Provide the [x, y] coordinate of the cell's center where the given text is located.  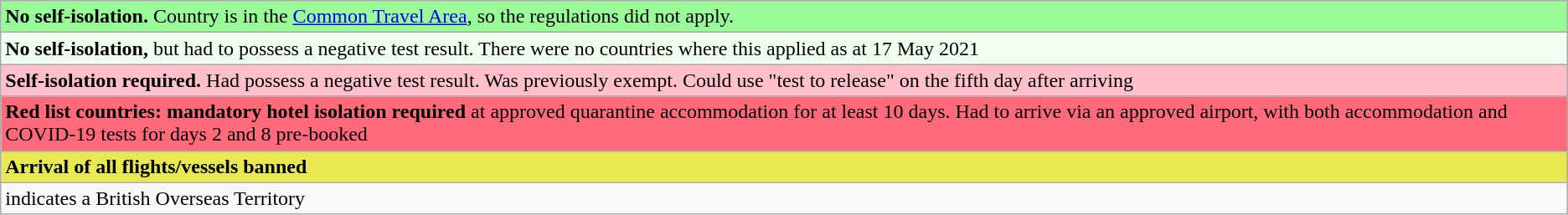
indicates a British Overseas Territory [784, 198]
Arrival of all flights/vessels banned [784, 166]
No self-isolation. Country is in the Common Travel Area, so the regulations did not apply. [784, 17]
No self-isolation, but had to possess a negative test result. There were no countries where this applied as at 17 May 2021 [784, 49]
Self-isolation required. Had possess a negative test result. Was previously exempt. Could use "test to release" on the fifth day after arriving [784, 80]
